From the cell containing the given text, extract its center point as [X, Y] coordinate. 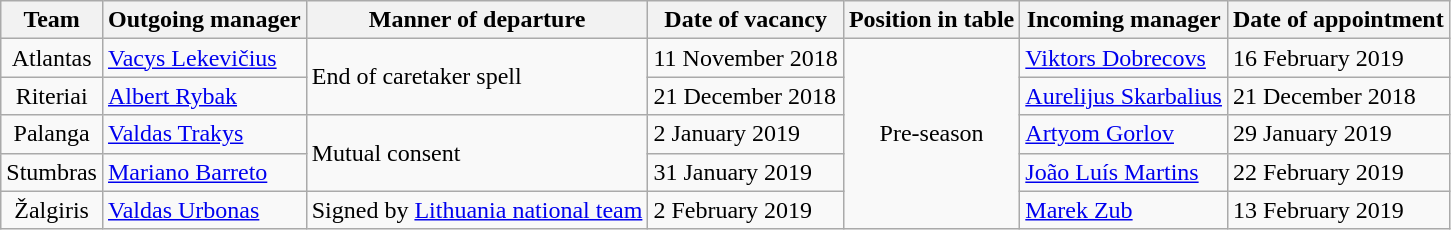
11 November 2018 [746, 58]
Valdas Urbonas [204, 210]
Artyom Gorlov [1124, 134]
Position in table [931, 20]
Riteriai [52, 96]
29 January 2019 [1338, 134]
Mariano Barreto [204, 172]
Albert Rybak [204, 96]
16 February 2019 [1338, 58]
Aurelijus Skarbalius [1124, 96]
Signed by Lithuania national team [477, 210]
Žalgiris [52, 210]
Date of vacancy [746, 20]
2 January 2019 [746, 134]
Mutual consent [477, 153]
Palanga [52, 134]
2 February 2019 [746, 210]
13 February 2019 [1338, 210]
Viktors Dobrecovs [1124, 58]
Manner of departure [477, 20]
Pre-season [931, 134]
22 February 2019 [1338, 172]
Vacys Lekevičius [204, 58]
Atlantas [52, 58]
João Luís Martins [1124, 172]
31 January 2019 [746, 172]
Stumbras [52, 172]
Outgoing manager [204, 20]
Date of appointment [1338, 20]
End of caretaker spell [477, 77]
Incoming manager [1124, 20]
Marek Zub [1124, 210]
Team [52, 20]
Valdas Trakys [204, 134]
